Determine the [x, y] coordinate at the center of the cell enclosing the given text.  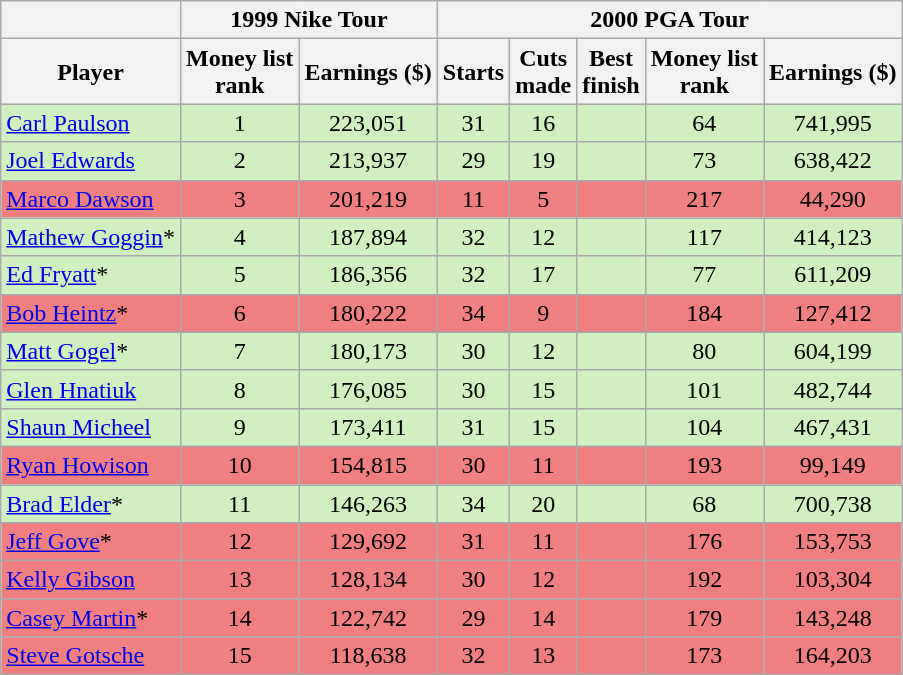
103,304 [833, 580]
77 [704, 275]
186,356 [368, 275]
Ed Fryatt* [91, 275]
741,995 [833, 123]
129,692 [368, 542]
Starts [473, 72]
Glen Hnatiuk [91, 389]
173 [704, 656]
118,638 [368, 656]
173,411 [368, 427]
122,742 [368, 618]
Steve Gotsche [91, 656]
19 [544, 161]
146,263 [368, 503]
201,219 [368, 199]
180,222 [368, 313]
700,738 [833, 503]
Joel Edwards [91, 161]
154,815 [368, 465]
193 [704, 465]
80 [704, 351]
Brad Elder* [91, 503]
176 [704, 542]
Kelly Gibson [91, 580]
44,290 [833, 199]
Marco Dawson [91, 199]
187,894 [368, 237]
Mathew Goggin* [91, 237]
Player [91, 72]
143,248 [833, 618]
4 [239, 237]
Cutsmade [544, 72]
223,051 [368, 123]
611,209 [833, 275]
2000 PGA Tour [670, 20]
17 [544, 275]
104 [704, 427]
73 [704, 161]
192 [704, 580]
117 [704, 237]
128,134 [368, 580]
68 [704, 503]
Shaun Micheel [91, 427]
Ryan Howison [91, 465]
638,422 [833, 161]
20 [544, 503]
213,937 [368, 161]
414,123 [833, 237]
604,199 [833, 351]
64 [704, 123]
7 [239, 351]
Bestfinish [611, 72]
153,753 [833, 542]
467,431 [833, 427]
164,203 [833, 656]
180,173 [368, 351]
Bob Heintz* [91, 313]
Casey Martin* [91, 618]
10 [239, 465]
482,744 [833, 389]
8 [239, 389]
1999 Nike Tour [308, 20]
1 [239, 123]
6 [239, 313]
2 [239, 161]
176,085 [368, 389]
Matt Gogel* [91, 351]
127,412 [833, 313]
217 [704, 199]
99,149 [833, 465]
3 [239, 199]
179 [704, 618]
Jeff Gove* [91, 542]
184 [704, 313]
Carl Paulson [91, 123]
101 [704, 389]
16 [544, 123]
